Determine the [x, y] coordinate at the center of the cell enclosing the given text.  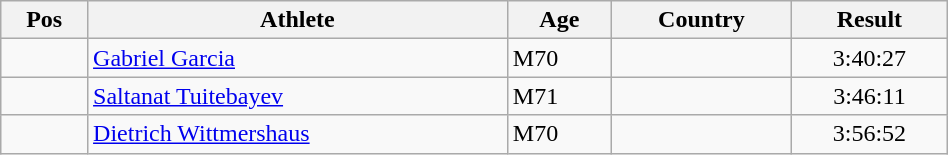
3:56:52 [870, 134]
3:46:11 [870, 96]
Result [870, 20]
Gabriel Garcia [298, 58]
M71 [559, 96]
Pos [44, 20]
3:40:27 [870, 58]
Country [701, 20]
Dietrich Wittmershaus [298, 134]
Age [559, 20]
Saltanat Tuitebayev [298, 96]
Athlete [298, 20]
